Capture the cell that displays the provided text and extract its [X, Y] central coordinate. 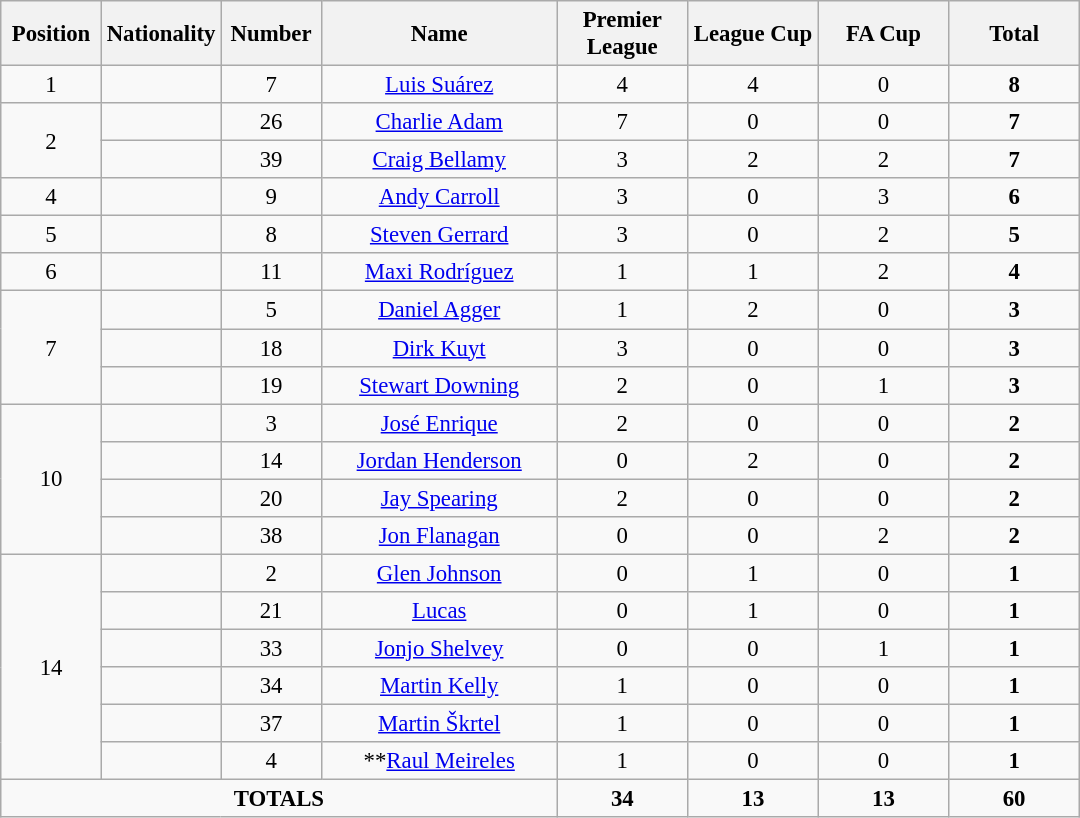
Total [1014, 34]
Position [52, 34]
9 [272, 197]
38 [272, 536]
**Raul Meireles [439, 761]
20 [272, 498]
11 [272, 273]
26 [272, 122]
Number [272, 34]
Jon Flanagan [439, 536]
Martin Kelly [439, 686]
21 [272, 611]
39 [272, 160]
Premier League [622, 34]
Nationality [160, 34]
19 [272, 385]
FA Cup [884, 34]
League Cup [754, 34]
Craig Bellamy [439, 160]
TOTALS [279, 799]
Charlie Adam [439, 122]
10 [52, 479]
Jordan Henderson [439, 460]
Martin Škrtel [439, 724]
Stewart Downing [439, 385]
37 [272, 724]
33 [272, 648]
Lucas [439, 611]
Maxi Rodríguez [439, 273]
60 [1014, 799]
Name [439, 34]
Jonjo Shelvey [439, 648]
Steven Gerrard [439, 235]
Daniel Agger [439, 310]
Andy Carroll [439, 197]
José Enrique [439, 423]
Jay Spearing [439, 498]
18 [272, 348]
Luis Suárez [439, 85]
Dirk Kuyt [439, 348]
Glen Johnson [439, 573]
